Capture the cell that displays the provided text and extract its [x, y] central coordinate. 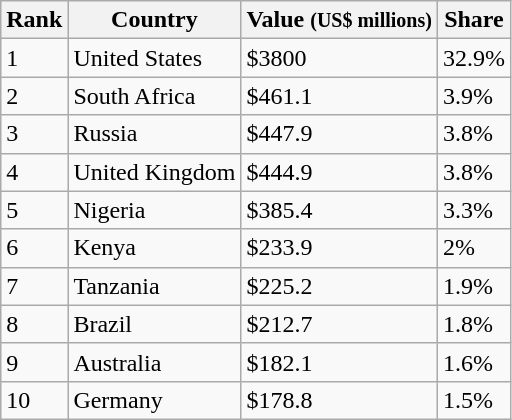
Brazil [154, 324]
$233.9 [339, 248]
Share [474, 20]
Germany [154, 400]
4 [34, 172]
2 [34, 96]
8 [34, 324]
3.9% [474, 96]
3.3% [474, 210]
Country [154, 20]
2% [474, 248]
1.5% [474, 400]
3 [34, 134]
Value (US$ millions) [339, 20]
9 [34, 362]
1.9% [474, 286]
Rank [34, 20]
$178.8 [339, 400]
United Kingdom [154, 172]
7 [34, 286]
1.8% [474, 324]
$461.1 [339, 96]
$3800 [339, 58]
$447.9 [339, 134]
Tanzania [154, 286]
32.9% [474, 58]
Russia [154, 134]
United States [154, 58]
$385.4 [339, 210]
6 [34, 248]
10 [34, 400]
$212.7 [339, 324]
$182.1 [339, 362]
1.6% [474, 362]
1 [34, 58]
Nigeria [154, 210]
Kenya [154, 248]
Australia [154, 362]
$225.2 [339, 286]
$444.9 [339, 172]
South Africa [154, 96]
5 [34, 210]
